Identify which cell holds the provided text, then report its (X, Y) central coordinate. 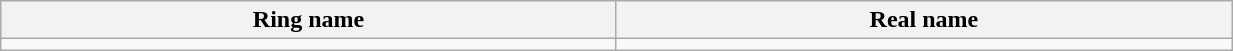
Real name (924, 20)
Ring name (308, 20)
